Scan for the cell matching the given text and deliver its [x, y] coordinate at center. 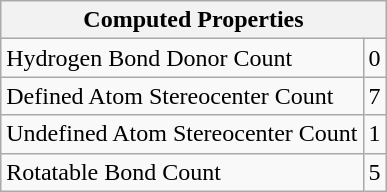
7 [374, 96]
Undefined Atom Stereocenter Count [182, 134]
Defined Atom Stereocenter Count [182, 96]
0 [374, 58]
Hydrogen Bond Donor Count [182, 58]
Rotatable Bond Count [182, 172]
1 [374, 134]
5 [374, 172]
Computed Properties [194, 20]
